Determine the (x, y) coordinate at the center of the cell enclosing the given text.  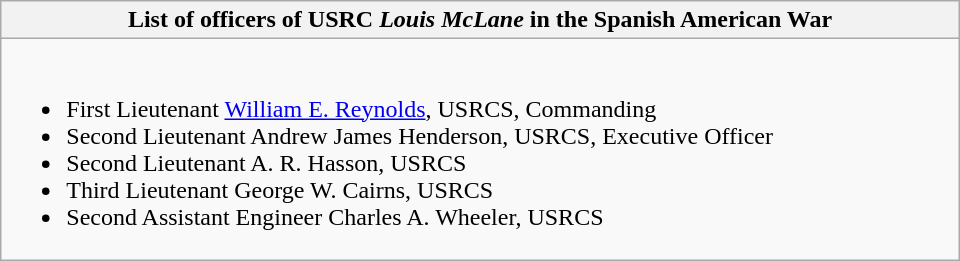
List of officers of USRC Louis McLane in the Spanish American War (480, 20)
